Identify which cell holds the provided text, then report its (x, y) central coordinate. 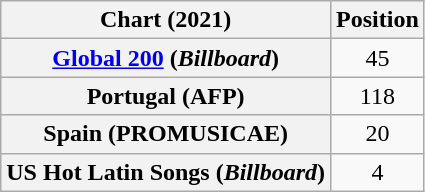
118 (378, 96)
Global 200 (Billboard) (166, 58)
20 (378, 134)
Position (378, 20)
Spain (PROMUSICAE) (166, 134)
Portugal (AFP) (166, 96)
4 (378, 172)
45 (378, 58)
US Hot Latin Songs (Billboard) (166, 172)
Chart (2021) (166, 20)
